Output the (X, Y) coordinate of the center of the cell containing the given text.  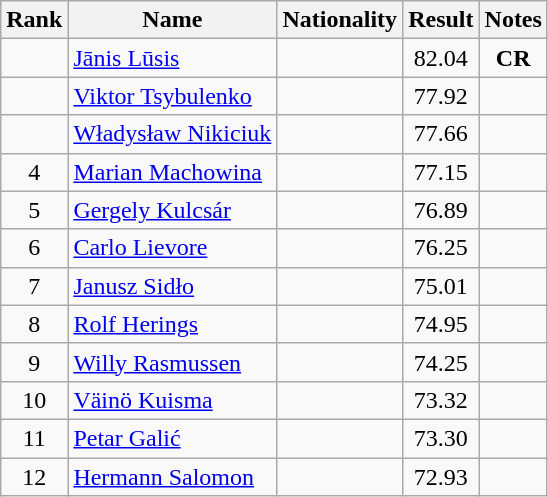
Janusz Sidło (172, 286)
Nationality (340, 20)
9 (34, 362)
5 (34, 210)
Jānis Lūsis (172, 58)
73.30 (441, 438)
Rank (34, 20)
77.66 (441, 134)
Władysław Nikiciuk (172, 134)
Willy Rasmussen (172, 362)
12 (34, 477)
75.01 (441, 286)
77.15 (441, 172)
Notes (513, 20)
Rolf Herings (172, 324)
Carlo Lievore (172, 248)
11 (34, 438)
82.04 (441, 58)
Hermann Salomon (172, 477)
Petar Galić (172, 438)
7 (34, 286)
76.25 (441, 248)
Marian Machowina (172, 172)
CR (513, 58)
10 (34, 400)
8 (34, 324)
76.89 (441, 210)
Väinö Kuisma (172, 400)
Result (441, 20)
Name (172, 20)
72.93 (441, 477)
Viktor Tsybulenko (172, 96)
Gergely Kulcsár (172, 210)
6 (34, 248)
73.32 (441, 400)
74.25 (441, 362)
74.95 (441, 324)
77.92 (441, 96)
4 (34, 172)
